Identify which cell holds the provided text, then report its [x, y] central coordinate. 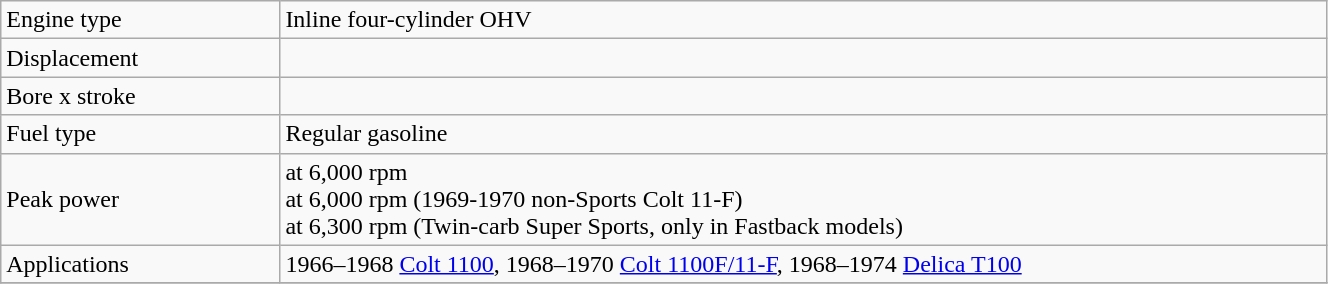
Fuel type [140, 134]
Regular gasoline [804, 134]
Bore x stroke [140, 96]
Engine type [140, 20]
at 6,000 rpm at 6,000 rpm (1969-1970 non-Sports Colt 11-F) at 6,300 rpm (Twin-carb Super Sports, only in Fastback models) [804, 199]
Inline four-cylinder OHV [804, 20]
Peak power [140, 199]
Displacement [140, 58]
Applications [140, 264]
1966–1968 Colt 1100, 1968–1970 Colt 1100F/11-F, 1968–1974 Delica T100 [804, 264]
